Return the (x, y) coordinate for the center point of the cell that contains the specified text.  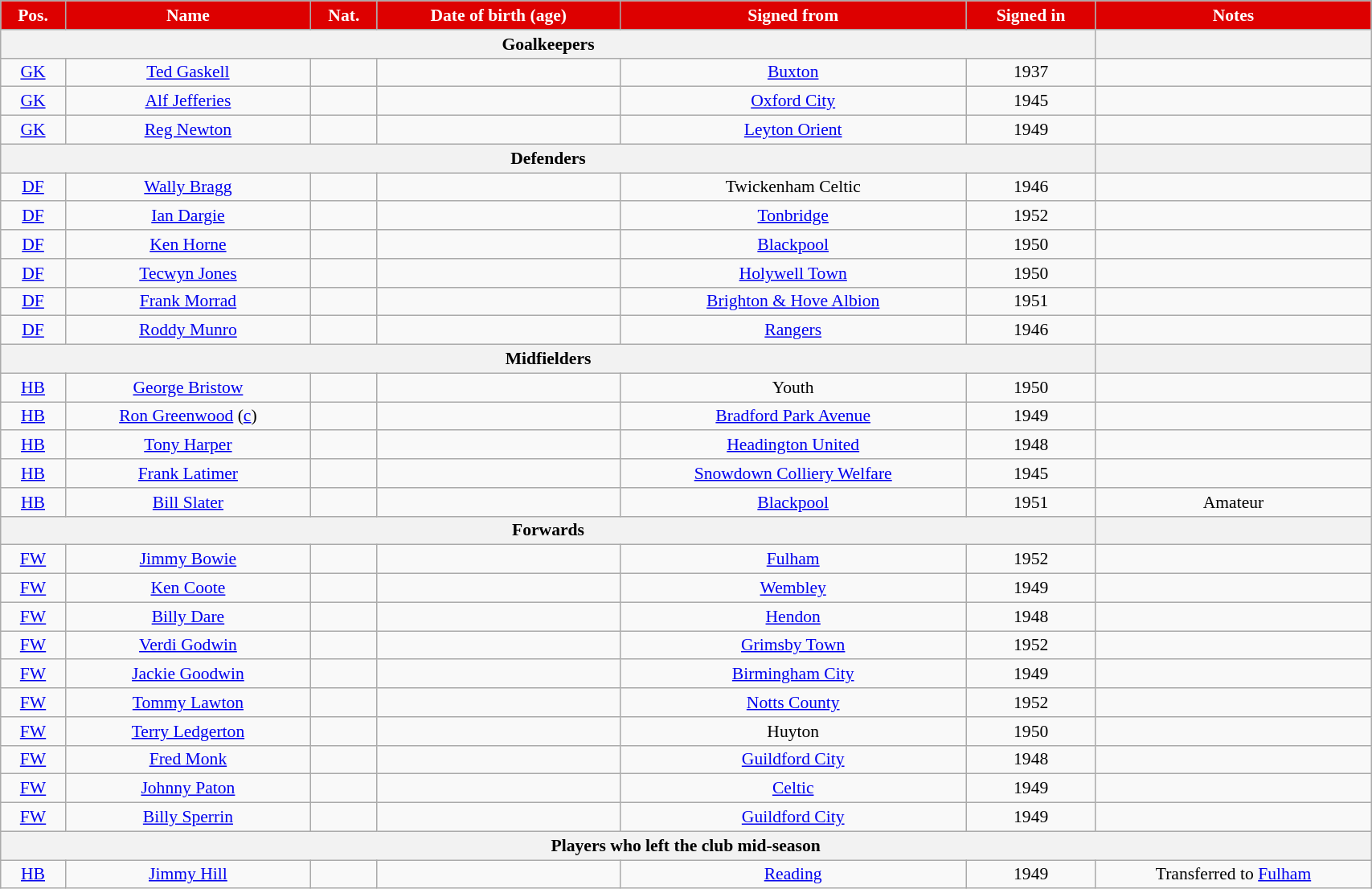
Headington United (792, 445)
George Bristow (188, 387)
Wally Bragg (188, 187)
Grimsby Town (792, 645)
Twickenham Celtic (792, 187)
Signed in (1030, 15)
Roddy Munro (188, 330)
Johnny Paton (188, 789)
1937 (1030, 72)
Bill Slater (188, 502)
Birmingham City (792, 674)
Tommy Lawton (188, 703)
Jimmy Hill (188, 875)
Defenders (548, 158)
Reading (792, 875)
Notts County (792, 703)
Wembley (792, 588)
Jackie Goodwin (188, 674)
Frank Morrad (188, 301)
Ted Gaskell (188, 72)
Verdi Godwin (188, 645)
Terry Ledgerton (188, 731)
Transferred to Fulham (1233, 875)
Billy Sperrin (188, 817)
Buxton (792, 72)
Fred Monk (188, 760)
Nat. (344, 15)
Rangers (792, 330)
Leyton Orient (792, 130)
Signed from (792, 15)
Date of birth (age) (498, 15)
Youth (792, 387)
Pos. (34, 15)
Amateur (1233, 502)
Snowdown Colliery Welfare (792, 473)
Huyton (792, 731)
Billy Dare (188, 617)
Players who left the club mid-season (686, 846)
Forwards (548, 531)
Bradford Park Avenue (792, 416)
Alf Jefferies (188, 101)
Midfielders (548, 359)
Fulham (792, 559)
Name (188, 15)
Tony Harper (188, 445)
Brighton & Hove Albion (792, 301)
Goalkeepers (548, 44)
Ken Coote (188, 588)
Hendon (792, 617)
Tonbridge (792, 216)
Ken Horne (188, 244)
Jimmy Bowie (188, 559)
Reg Newton (188, 130)
Celtic (792, 789)
Ron Greenwood (c) (188, 416)
Ian Dargie (188, 216)
Notes (1233, 15)
Oxford City (792, 101)
Frank Latimer (188, 473)
Holywell Town (792, 273)
Tecwyn Jones (188, 273)
